Detect which cell encompasses the target text, then output its [x, y] center coordinate. 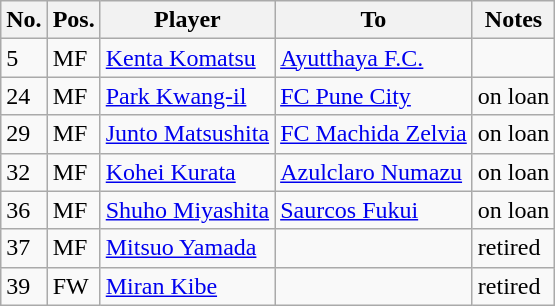
Azulclaro Numazu [374, 172]
24 [24, 96]
39 [24, 286]
36 [24, 210]
5 [24, 58]
Ayutthaya F.C. [374, 58]
No. [24, 20]
Park Kwang-il [187, 96]
Shuho Miyashita [187, 210]
Pos. [74, 20]
FC Pune City [374, 96]
Junto Matsushita [187, 134]
32 [24, 172]
Saurcos Fukui [374, 210]
FW [74, 286]
29 [24, 134]
FC Machida Zelvia [374, 134]
Notes [513, 20]
Player [187, 20]
Kenta Komatsu [187, 58]
To [374, 20]
Mitsuo Yamada [187, 248]
Kohei Kurata [187, 172]
Miran Kibe [187, 286]
37 [24, 248]
